Extract the (x, y) coordinate from the center of the cell holding the provided text.  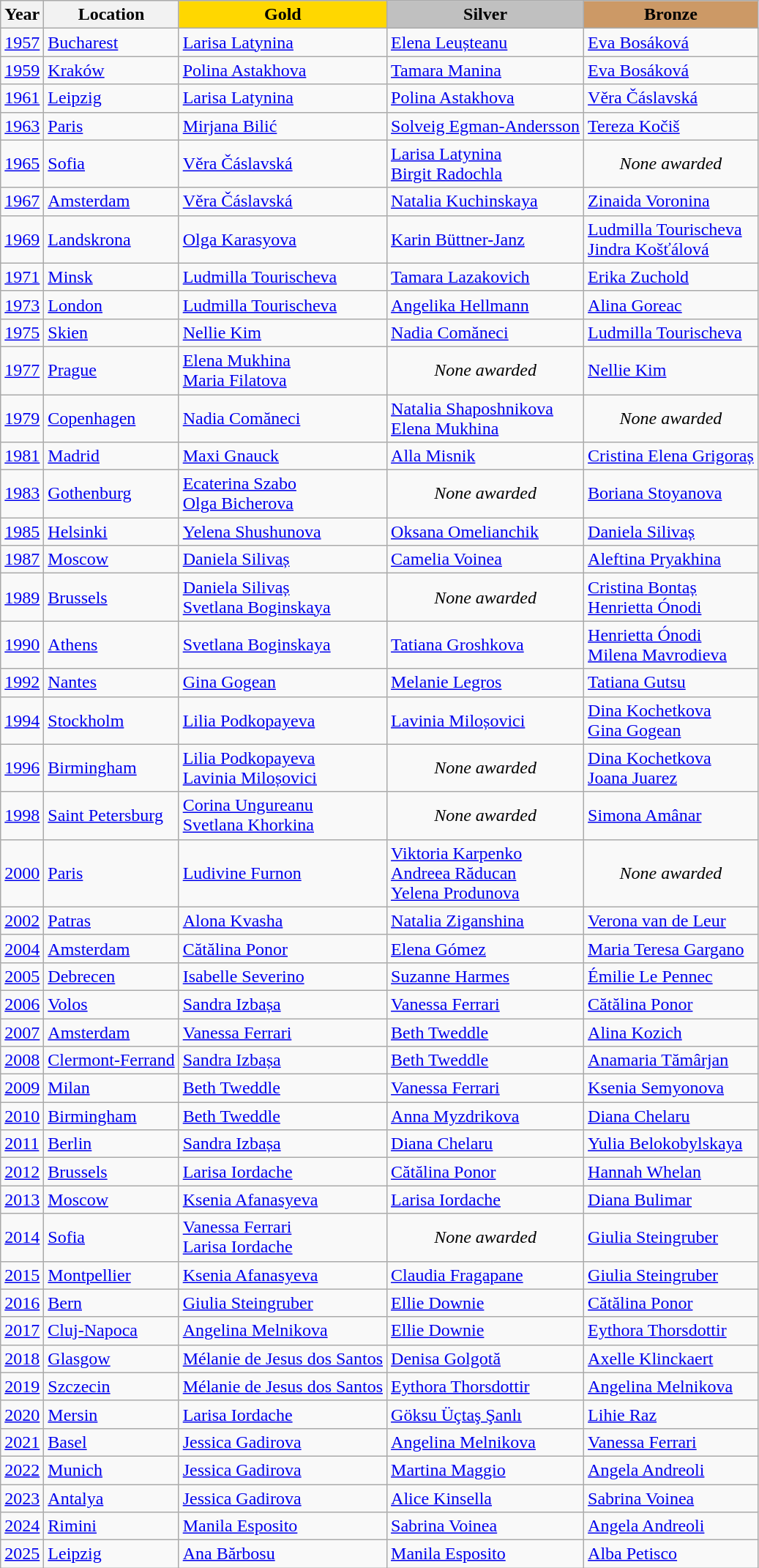
2012 (22, 1172)
2006 (22, 1004)
Mersin (111, 1414)
Émilie Le Pennec (671, 976)
Göksu Üçtaş Şanlı (486, 1414)
1981 (22, 456)
Madrid (111, 456)
Vanessa Ferrari Larisa Iordache (283, 1238)
Rimini (111, 1526)
Alice Kinsella (486, 1498)
Helsinki (111, 532)
Melanie Legros (486, 683)
Copenhagen (111, 417)
Landskrona (111, 239)
2023 (22, 1498)
Lavinia Miloșovici (486, 721)
Alla Misnik (486, 456)
Antalya (111, 1498)
1973 (22, 305)
Claudia Fragapane (486, 1275)
2007 (22, 1032)
Basel (111, 1442)
Cristina Elena Grigoraș (671, 456)
1994 (22, 721)
1959 (22, 70)
2009 (22, 1088)
2024 (22, 1526)
Denisa Golgotă (486, 1359)
Lilia Podkopayeva (283, 721)
Saint Petersburg (111, 816)
Montpellier (111, 1275)
Elena Leușteanu (486, 42)
Lilia Podkopayeva Lavinia Miloșovici (283, 768)
1996 (22, 768)
Axelle Klinckaert (671, 1359)
Gold (283, 15)
Bucharest (111, 42)
2021 (22, 1442)
Viktoria Karpenko Andreea Răducan Yelena Produnova (486, 873)
2025 (22, 1554)
Tamara Manina (486, 70)
1965 (22, 164)
Location (111, 15)
Solveig Egman-Andersson (486, 126)
Yelena Shushunova (283, 532)
Athens (111, 644)
2022 (22, 1470)
1987 (22, 560)
Silver (486, 15)
Anna Myzdrikova (486, 1116)
Ecaterina Szabo Olga Bicherova (283, 494)
Maria Teresa Gargano (671, 948)
Stockholm (111, 721)
Hannah Whelan (671, 1172)
1998 (22, 816)
1992 (22, 683)
Daniela Silivaș Svetlana Boginskaya (283, 598)
2000 (22, 873)
Ludmilla Tourischeva Jindra Košťálová (671, 239)
Alina Goreac (671, 305)
2010 (22, 1116)
Diana Bulimar (671, 1200)
2020 (22, 1414)
Mirjana Bilić (283, 126)
2002 (22, 921)
1957 (22, 42)
Svetlana Boginskaya (283, 644)
Erika Zuchold (671, 277)
Yulia Belokobylskaya (671, 1144)
2013 (22, 1200)
Glasgow (111, 1359)
Prague (111, 371)
Elena Gómez (486, 948)
Berlin (111, 1144)
2019 (22, 1386)
Nantes (111, 683)
2008 (22, 1060)
1971 (22, 277)
Natalia Shaposhnikova Elena Mukhina (486, 417)
Isabelle Severino (283, 976)
Gina Gogean (283, 683)
Aleftina Pryakhina (671, 560)
Gothenburg (111, 494)
1990 (22, 644)
2005 (22, 976)
1989 (22, 598)
1969 (22, 239)
Ksenia Semyonova (671, 1088)
Bern (111, 1303)
Kraków (111, 70)
Ana Bărbosu (283, 1554)
Suzanne Harmes (486, 976)
1983 (22, 494)
Verona van de Leur (671, 921)
Maxi Gnauck (283, 456)
London (111, 305)
1963 (22, 126)
1967 (22, 201)
Natalia Kuchinskaya (486, 201)
Olga Karasyova (283, 239)
Dina Kochetkova Joana Juarez (671, 768)
Boriana Stoyanova (671, 494)
1961 (22, 98)
Ludivine Furnon (283, 873)
Lihie Raz (671, 1414)
2015 (22, 1275)
Dina Kochetkova Gina Gogean (671, 721)
Alba Petisco (671, 1554)
Skien (111, 332)
Tatiana Groshkova (486, 644)
Zinaida Voronina (671, 201)
Angelika Hellmann (486, 305)
Corina Ungureanu Svetlana Khorkina (283, 816)
Karin Büttner-Janz (486, 239)
Patras (111, 921)
2011 (22, 1144)
Volos (111, 1004)
Alina Kozich (671, 1032)
Tamara Lazakovich (486, 277)
2016 (22, 1303)
Elena Mukhina Maria Filatova (283, 371)
Oksana Omelianchik (486, 532)
Cristina Bontaș Henrietta Ónodi (671, 598)
Anamaria Tămârjan (671, 1060)
Minsk (111, 277)
Camelia Voinea (486, 560)
Milan (111, 1088)
Tereza Kočiš (671, 126)
1985 (22, 532)
Simona Amânar (671, 816)
2018 (22, 1359)
Debrecen (111, 976)
Szczecin (111, 1386)
1977 (22, 371)
Clermont-Ferrand (111, 1060)
Larisa Latynina Birgit Radochla (486, 164)
Natalia Ziganshina (486, 921)
1975 (22, 332)
Tatiana Gutsu (671, 683)
Alona Kvasha (283, 921)
Munich (111, 1470)
Year (22, 15)
Cluj-Napoca (111, 1331)
2014 (22, 1238)
Henrietta Ónodi Milena Mavrodieva (671, 644)
Martina Maggio (486, 1470)
2004 (22, 948)
2017 (22, 1331)
Bronze (671, 15)
1979 (22, 417)
